Return the (X, Y) coordinate for the center point of the cell that contains the specified text.  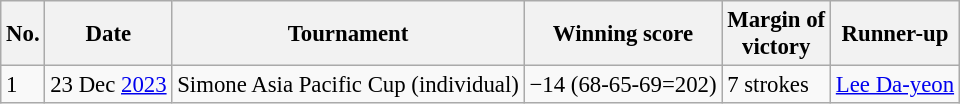
Lee Da-yeon (896, 85)
1 (23, 85)
Winning score (623, 34)
No. (23, 34)
Date (108, 34)
7 strokes (776, 85)
−14 (68-65-69=202) (623, 85)
23 Dec 2023 (108, 85)
Runner-up (896, 34)
Simone Asia Pacific Cup (individual) (348, 85)
Tournament (348, 34)
Margin ofvictory (776, 34)
